Scan for the cell matching the given text and deliver its (x, y) coordinate at center. 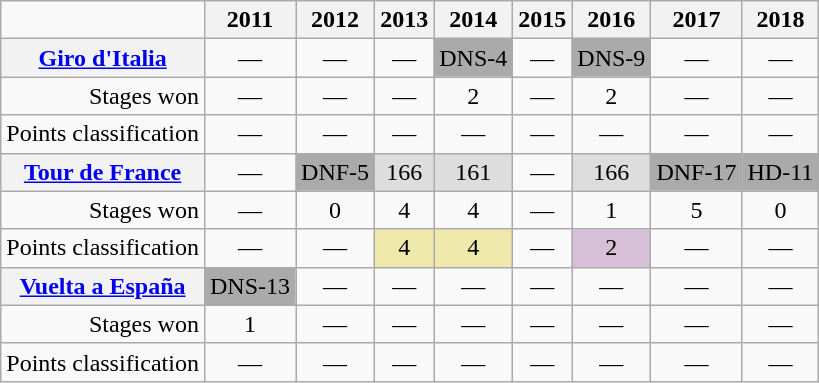
Vuelta a España (103, 286)
Giro d'Italia (103, 58)
2013 (404, 20)
2011 (250, 20)
161 (474, 172)
DNS-4 (474, 58)
2014 (474, 20)
DNF-17 (696, 172)
2012 (336, 20)
2017 (696, 20)
2015 (542, 20)
DNS-9 (612, 58)
HD-11 (780, 172)
DNF-5 (336, 172)
Tour de France (103, 172)
5 (696, 210)
2016 (612, 20)
DNS-13 (250, 286)
2018 (780, 20)
